Detect which cell encompasses the target text, then output its (X, Y) center coordinate. 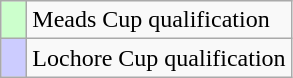
Meads Cup qualification (159, 20)
Lochore Cup qualification (159, 58)
